Output the [x, y] coordinate of the center of the cell containing the given text.  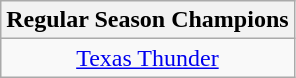
Texas Thunder [148, 58]
Regular Season Champions [148, 20]
